Pinpoint the cell where the given text exists, returning its [X, Y] midpoint coordinate. 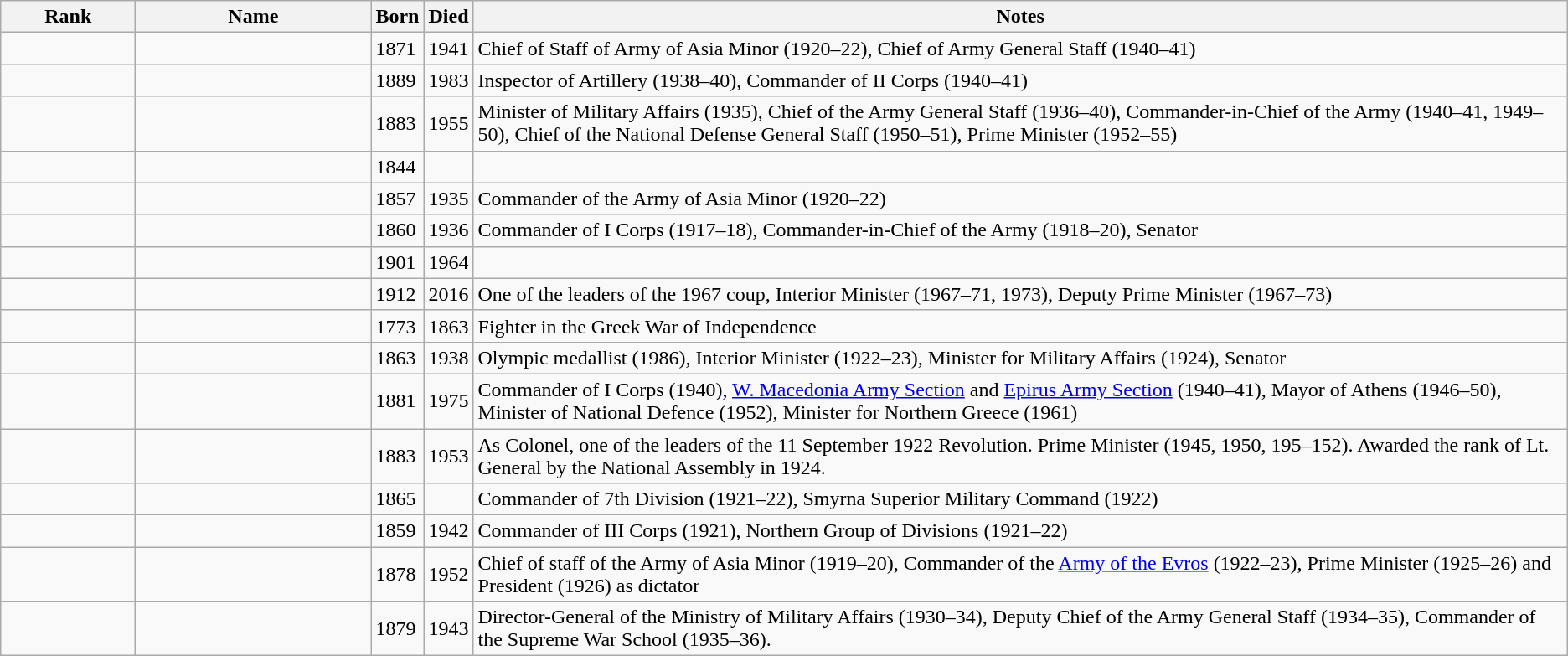
1865 [397, 499]
Rank [69, 17]
1953 [449, 456]
1983 [449, 80]
1857 [397, 199]
Notes [1020, 17]
Chief of Staff of Army of Asia Minor (1920–22), Chief of Army General Staff (1940–41) [1020, 49]
Commander of III Corps (1921), Northern Group of Divisions (1921–22) [1020, 531]
Olympic medallist (1986), Interior Minister (1922–23), Minister for Military Affairs (1924), Senator [1020, 358]
1860 [397, 230]
1901 [397, 262]
1955 [449, 124]
One of the leaders of the 1967 coup, Interior Minister (1967–71, 1973), Deputy Prime Minister (1967–73) [1020, 294]
1935 [449, 199]
1938 [449, 358]
1889 [397, 80]
Fighter in the Greek War of Independence [1020, 326]
Commander of the Army of Asia Minor (1920–22) [1020, 199]
1879 [397, 628]
1952 [449, 575]
Died [449, 17]
1975 [449, 400]
1859 [397, 531]
1941 [449, 49]
Commander of 7th Division (1921–22), Smyrna Superior Military Command (1922) [1020, 499]
Name [253, 17]
1881 [397, 400]
1912 [397, 294]
1964 [449, 262]
1942 [449, 531]
1871 [397, 49]
1943 [449, 628]
Commander of I Corps (1917–18), Commander-in-Chief of the Army (1918–20), Senator [1020, 230]
Inspector of Artillery (1938–40), Commander of II Corps (1940–41) [1020, 80]
2016 [449, 294]
1878 [397, 575]
1844 [397, 167]
1773 [397, 326]
1936 [449, 230]
Born [397, 17]
